Search for the cell housing the specified text and yield its (X, Y) center coordinate. 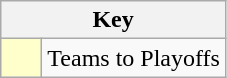
Key (114, 20)
Teams to Playoffs (134, 58)
